Find where the given text appears and provide that cell's center as [X, Y] coordinate. 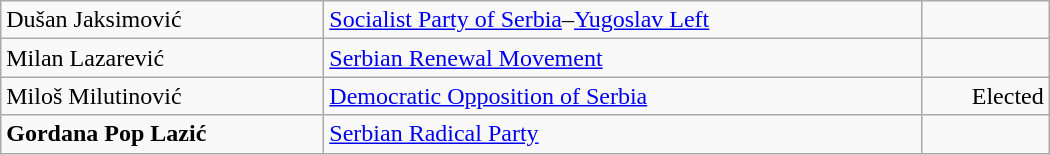
Dušan Jaksimović [162, 20]
Miloš Milutinović [162, 96]
Serbian Radical Party [623, 134]
Serbian Renewal Movement [623, 58]
Elected [986, 96]
Democratic Opposition of Serbia [623, 96]
Socialist Party of Serbia–Yugoslav Left [623, 20]
Milan Lazarević [162, 58]
Gordana Pop Lazić [162, 134]
